From the cell containing the given text, extract its center point as (x, y) coordinate. 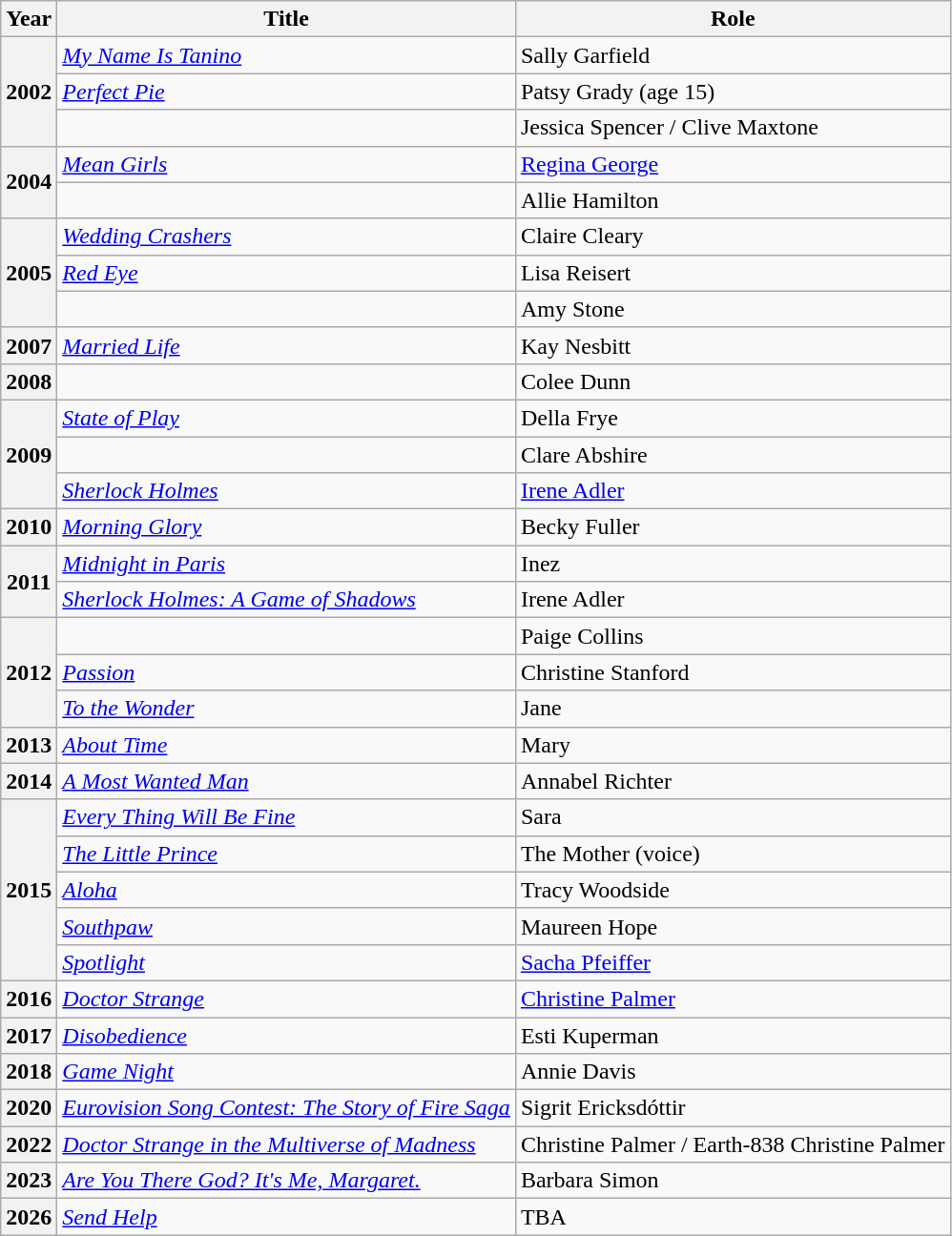
Sara (733, 817)
To the Wonder (286, 709)
Sigrit Ericksdóttir (733, 1108)
Title (286, 19)
Maureen Hope (733, 926)
Becky Fuller (733, 527)
Are You There God? It's Me, Margaret. (286, 1181)
Paige Collins (733, 636)
2022 (29, 1144)
Eurovision Song Contest: The Story of Fire Saga (286, 1108)
Sally Garfield (733, 55)
Mary (733, 745)
Lisa Reisert (733, 273)
Jessica Spencer / Clive Maxtone (733, 128)
Married Life (286, 345)
2026 (29, 1217)
State of Play (286, 418)
Midnight in Paris (286, 564)
2013 (29, 745)
Annie Davis (733, 1072)
Regina George (733, 164)
2015 (29, 890)
Annabel Richter (733, 781)
Mean Girls (286, 164)
Role (733, 19)
Sacha Pfeiffer (733, 962)
2011 (29, 582)
2012 (29, 672)
Sherlock Holmes (286, 491)
2008 (29, 381)
Aloha (286, 890)
Amy Stone (733, 309)
Inez (733, 564)
Christine Palmer / Earth-838 Christine Palmer (733, 1144)
2004 (29, 182)
Tracy Woodside (733, 890)
Game Night (286, 1072)
2007 (29, 345)
Doctor Strange (286, 999)
Southpaw (286, 926)
2009 (29, 454)
Doctor Strange in the Multiverse of Madness (286, 1144)
A Most Wanted Man (286, 781)
Esti Kuperman (733, 1035)
Christine Palmer (733, 999)
Passion (286, 672)
Clare Abshire (733, 455)
2020 (29, 1108)
My Name Is Tanino (286, 55)
TBA (733, 1217)
Morning Glory (286, 527)
Spotlight (286, 962)
Every Thing Will Be Fine (286, 817)
2016 (29, 999)
2005 (29, 273)
2018 (29, 1072)
2002 (29, 92)
2023 (29, 1181)
2014 (29, 781)
2010 (29, 527)
Kay Nesbitt (733, 345)
Red Eye (286, 273)
2017 (29, 1035)
About Time (286, 745)
The Little Prince (286, 854)
Colee Dunn (733, 381)
Sherlock Holmes: A Game of Shadows (286, 600)
The Mother (voice) (733, 854)
Barbara Simon (733, 1181)
Della Frye (733, 418)
Disobedience (286, 1035)
Allie Hamilton (733, 200)
Perfect Pie (286, 92)
Jane (733, 709)
Wedding Crashers (286, 237)
Year (29, 19)
Patsy Grady (age 15) (733, 92)
Send Help (286, 1217)
Claire Cleary (733, 237)
Christine Stanford (733, 672)
